Provide the (X, Y) coordinate of the cell's center where the given text is located.  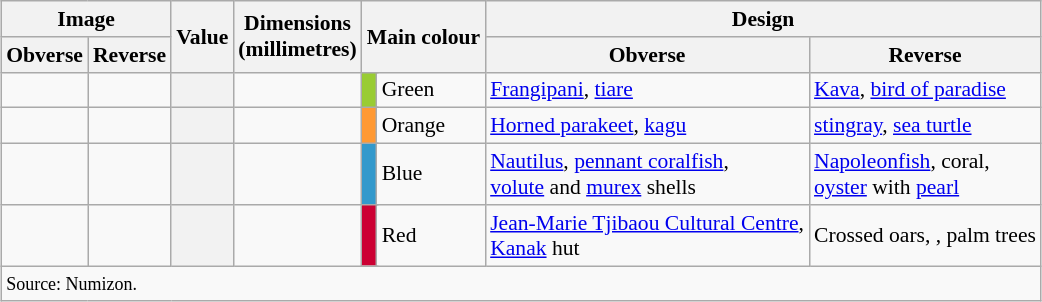
stingray, sea turtle (925, 126)
Nautilus, pennant coralfish,volute and murex shells (647, 174)
Main colour (424, 36)
Blue (432, 174)
Design (763, 19)
Value (202, 36)
Crossed oars, , palm trees (925, 234)
Frangipani, tiare (647, 90)
Dimensions(millimetres) (297, 36)
Green (432, 90)
Orange (432, 126)
Jean-Marie Tjibaou Cultural Centre,Kanak hut (647, 234)
Napoleonfish, coral,oyster with pearl (925, 174)
Red (432, 234)
Source: Numizon. (521, 284)
Horned parakeet, kagu (647, 126)
Kava, bird of paradise (925, 90)
Image (86, 19)
